Provide the (X, Y) coordinate of the cell's center where the given text is located.  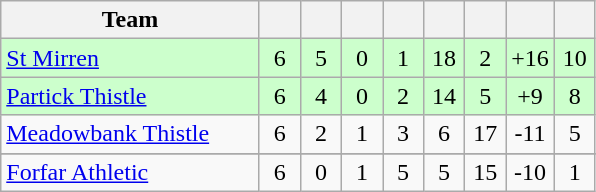
14 (444, 96)
St Mirren (130, 58)
18 (444, 58)
10 (574, 58)
4 (320, 96)
Team (130, 20)
Meadowbank Thistle (130, 134)
+16 (530, 58)
15 (486, 172)
+9 (530, 96)
Partick Thistle (130, 96)
Forfar Athletic (130, 172)
3 (402, 134)
8 (574, 96)
-11 (530, 134)
17 (486, 134)
-10 (530, 172)
